Extract the [x, y] coordinate from the center of the cell holding the provided text.  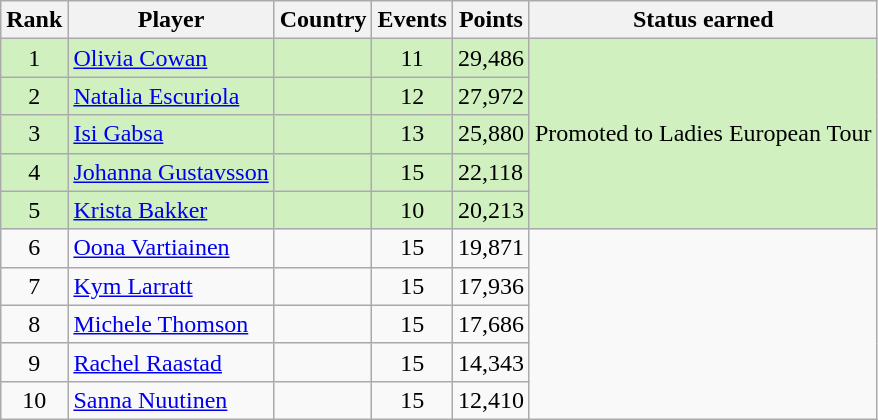
5 [34, 210]
9 [34, 362]
29,486 [490, 58]
Natalia Escuriola [171, 96]
12,410 [490, 400]
17,936 [490, 286]
Johanna Gustavsson [171, 172]
11 [412, 58]
4 [34, 172]
27,972 [490, 96]
Olivia Cowan [171, 58]
Events [412, 20]
Michele Thomson [171, 324]
7 [34, 286]
Points [490, 20]
Oona Vartiainen [171, 248]
19,871 [490, 248]
Rank [34, 20]
Country [323, 20]
13 [412, 134]
17,686 [490, 324]
Status earned [703, 20]
Player [171, 20]
12 [412, 96]
Sanna Nuutinen [171, 400]
Krista Bakker [171, 210]
25,880 [490, 134]
8 [34, 324]
Kym Larratt [171, 286]
Promoted to Ladies European Tour [703, 134]
6 [34, 248]
22,118 [490, 172]
Isi Gabsa [171, 134]
14,343 [490, 362]
Rachel Raastad [171, 362]
20,213 [490, 210]
2 [34, 96]
1 [34, 58]
3 [34, 134]
